Search for the cell housing the specified text and yield its (X, Y) center coordinate. 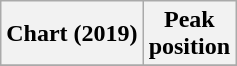
Peakposition (189, 34)
Chart (2019) (72, 34)
